Capture the cell that displays the provided text and extract its (X, Y) central coordinate. 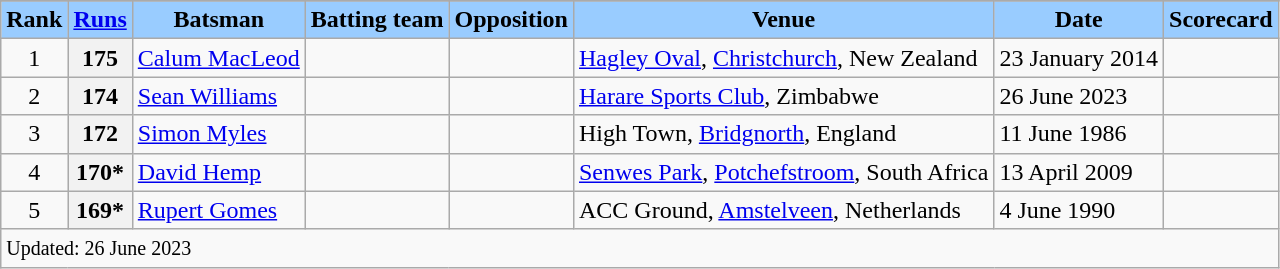
169* (100, 210)
Simon Myles (218, 134)
5 (34, 210)
Runs (100, 20)
11 June 1986 (1079, 134)
13 April 2009 (1079, 172)
Senwes Park, Potchefstroom, South Africa (783, 172)
Scorecard (1222, 20)
170* (100, 172)
Opposition (511, 20)
1 (34, 58)
26 June 2023 (1079, 96)
Rupert Gomes (218, 210)
174 (100, 96)
Venue (783, 20)
Batsman (218, 20)
4 (34, 172)
ACC Ground, Amstelveen, Netherlands (783, 210)
23 January 2014 (1079, 58)
175 (100, 58)
Hagley Oval, Christchurch, New Zealand (783, 58)
2 (34, 96)
Sean Williams (218, 96)
3 (34, 134)
Rank (34, 20)
Calum MacLeod (218, 58)
Date (1079, 20)
Harare Sports Club, Zimbabwe (783, 96)
High Town, Bridgnorth, England (783, 134)
David Hemp (218, 172)
4 June 1990 (1079, 210)
Updated: 26 June 2023 (640, 248)
172 (100, 134)
Batting team (377, 20)
